Determine the [X, Y] coordinate at the center of the cell enclosing the given text.  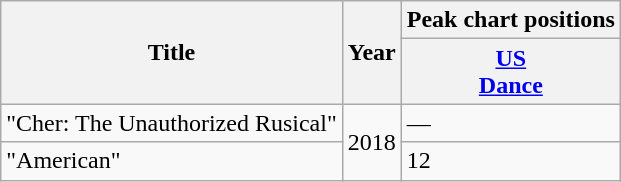
USDance [510, 72]
"American" [172, 161]
"Cher: The Unauthorized Rusical" [172, 123]
2018 [372, 142]
12 [510, 161]
Title [172, 52]
Peak chart positions [510, 20]
Year [372, 52]
— [510, 123]
